Output the (X, Y) coordinate of the center of the cell containing the given text.  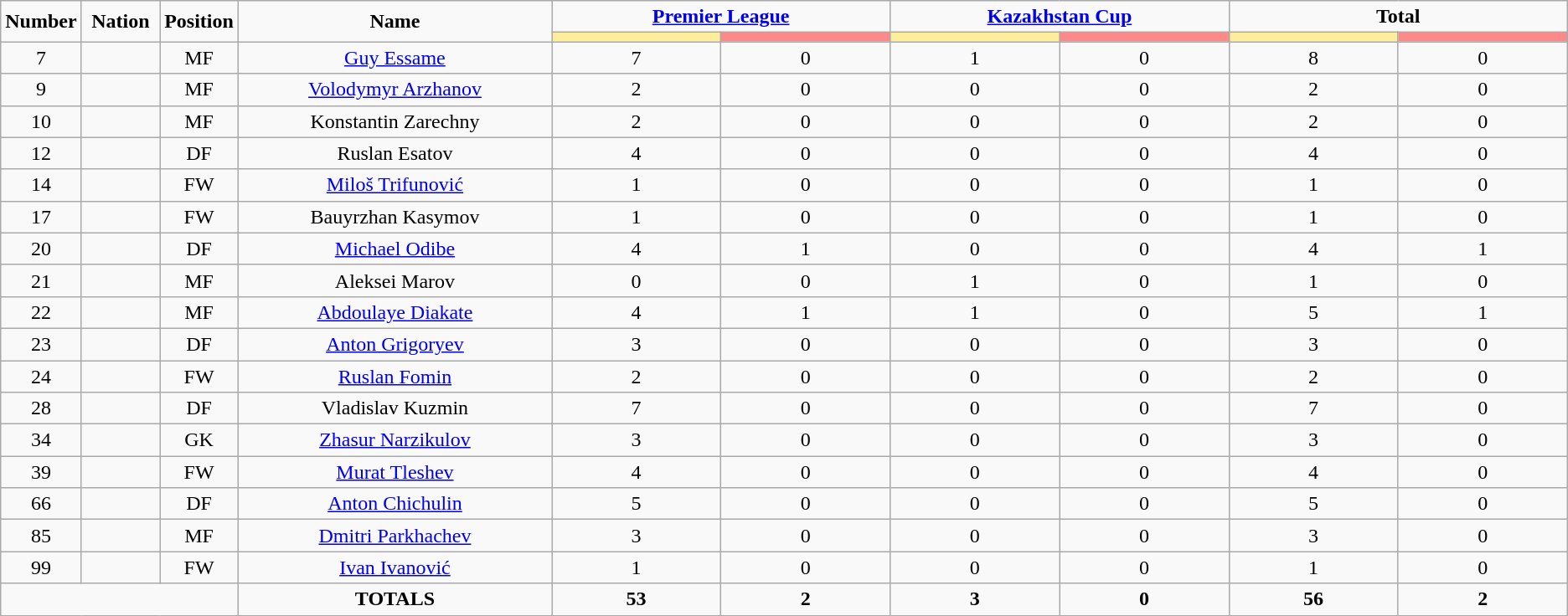
56 (1313, 599)
22 (41, 312)
Number (41, 22)
14 (41, 185)
39 (41, 472)
Guy Essame (395, 58)
Ruslan Esatov (395, 153)
TOTALS (395, 599)
Ivan Ivanović (395, 567)
Konstantin Zarechny (395, 121)
Abdoulaye Diakate (395, 312)
Murat Tleshev (395, 472)
Ruslan Fomin (395, 376)
Bauyrzhan Kasymov (395, 217)
GK (199, 440)
Kazakhstan Cup (1060, 17)
Anton Chichulin (395, 504)
Nation (121, 22)
23 (41, 344)
85 (41, 536)
8 (1313, 58)
Michael Odibe (395, 249)
99 (41, 567)
20 (41, 249)
24 (41, 376)
9 (41, 90)
Name (395, 22)
Total (1398, 17)
28 (41, 408)
Premier League (720, 17)
Position (199, 22)
66 (41, 504)
21 (41, 280)
17 (41, 217)
Aleksei Marov (395, 280)
Zhasur Narzikulov (395, 440)
12 (41, 153)
Vladislav Kuzmin (395, 408)
Volodymyr Arzhanov (395, 90)
Dmitri Parkhachev (395, 536)
Anton Grigoryev (395, 344)
10 (41, 121)
Miloš Trifunović (395, 185)
34 (41, 440)
53 (636, 599)
